For the text-containing cell, return its midpoint in (X, Y) coordinate format. 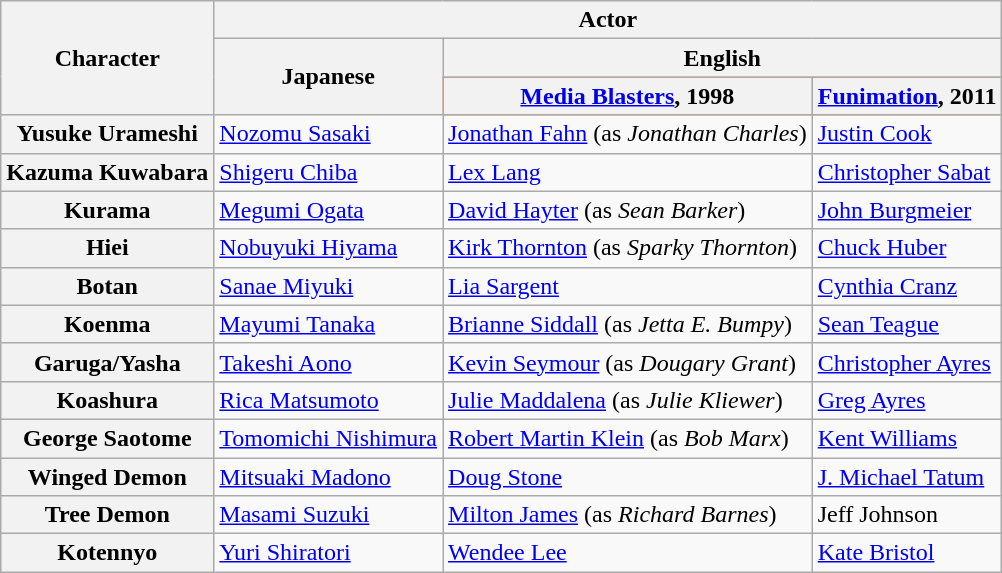
Botan (108, 286)
Takeshi Aono (328, 362)
Garuga/Yasha (108, 362)
Hiei (108, 248)
Sean Teague (907, 324)
Wendee Lee (628, 553)
Funimation, 2011 (907, 96)
Mayumi Tanaka (328, 324)
Milton James (as Richard Barnes) (628, 515)
Kate Bristol (907, 553)
Character (108, 58)
Japanese (328, 77)
Christopher Sabat (907, 172)
Rica Matsumoto (328, 400)
J. Michael Tatum (907, 477)
Kotennyo (108, 553)
David Hayter (as Sean Barker) (628, 210)
John Burgmeier (907, 210)
Greg Ayres (907, 400)
Masami Suzuki (328, 515)
Lia Sargent (628, 286)
Christopher Ayres (907, 362)
Doug Stone (628, 477)
Brianne Siddall (as Jetta E. Bumpy) (628, 324)
Koashura (108, 400)
Kazuma Kuwabara (108, 172)
Nozomu Sasaki (328, 134)
Justin Cook (907, 134)
Jeff Johnson (907, 515)
Yuri Shiratori (328, 553)
Cynthia Cranz (907, 286)
Kevin Seymour (as Dougary Grant) (628, 362)
Tomomichi Nishimura (328, 438)
Chuck Huber (907, 248)
English (722, 58)
Koenma (108, 324)
Megumi Ogata (328, 210)
Yusuke Urameshi (108, 134)
Media Blasters, 1998 (628, 96)
Kent Williams (907, 438)
Sanae Miyuki (328, 286)
Jonathan Fahn (as Jonathan Charles) (628, 134)
Robert Martin Klein (as Bob Marx) (628, 438)
Julie Maddalena (as Julie Kliewer) (628, 400)
Winged Demon (108, 477)
Lex Lang (628, 172)
Shigeru Chiba (328, 172)
Kurama (108, 210)
Mitsuaki Madono (328, 477)
Kirk Thornton (as Sparky Thornton) (628, 248)
Tree Demon (108, 515)
Nobuyuki Hiyama (328, 248)
George Saotome (108, 438)
Actor (608, 20)
